For the text-containing cell, return its midpoint in [X, Y] coordinate format. 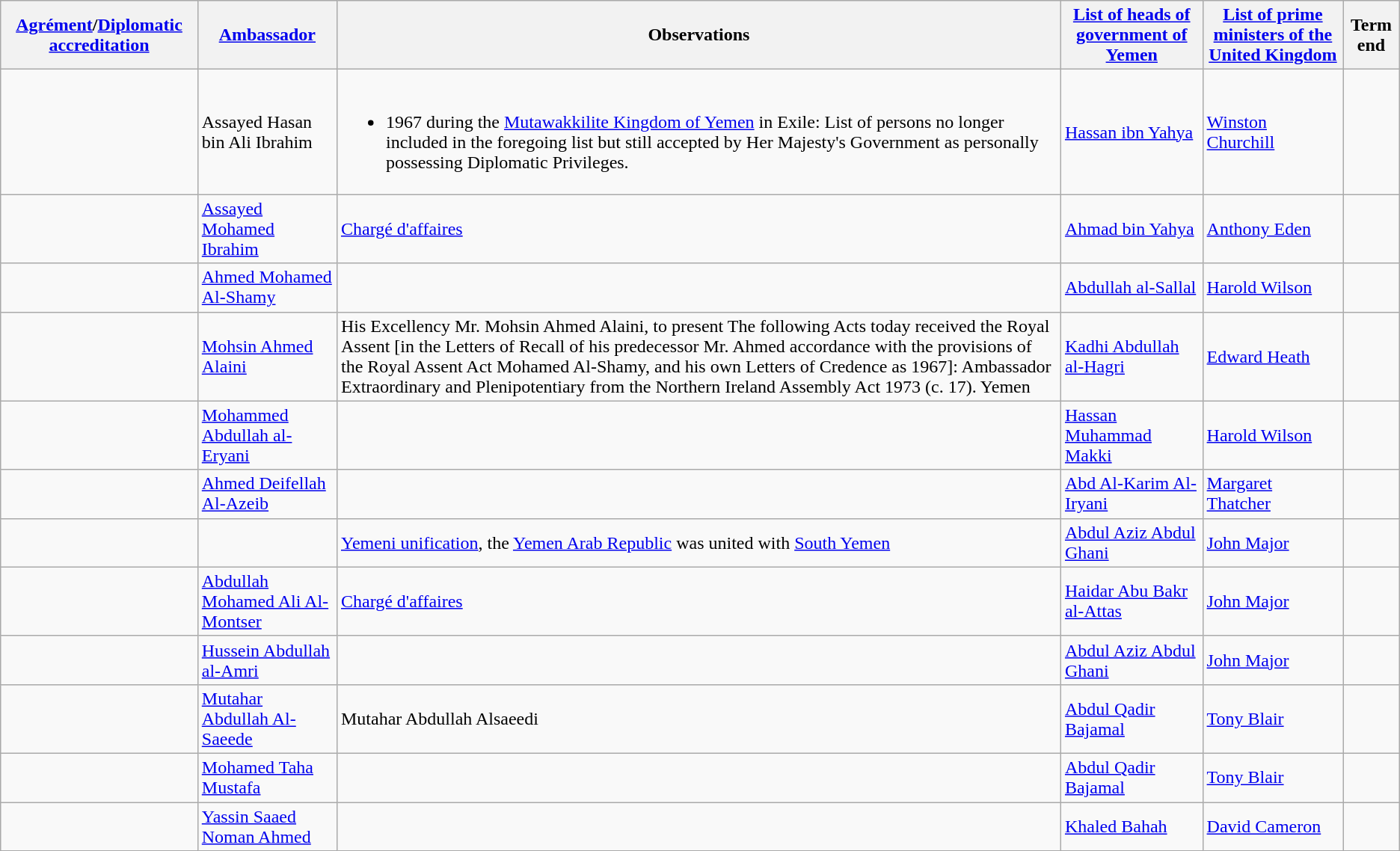
Hassan ibn Yahya [1132, 132]
Ambassador [267, 35]
Mohsin Ahmed Alaini [267, 356]
Margaret Thatcher [1273, 494]
David Cameron [1273, 826]
Kadhi Abdullah al-Hagri [1132, 356]
Edward Heath [1273, 356]
Yemeni unification, the Yemen Arab Republic was united with South Yemen [699, 543]
Winston Churchill [1273, 132]
Mutahar Abdullah Alsaeedi [699, 719]
Ahmed Mohamed Al-Shamy [267, 287]
Hassan Muhammad Makki [1132, 435]
Observations [699, 35]
List of prime ministers of the United Kingdom [1273, 35]
Khaled Bahah [1132, 826]
Yassin Saaed Noman Ahmed [267, 826]
Assayed Hasan bin Ali Ibrahim [267, 132]
Term end [1372, 35]
Ahmed Deifellah Al-Azeib [267, 494]
Anthony Eden [1273, 229]
Abdullah Mohamed Ali Al-Montser [267, 601]
Abd Al-Karim Al-Iryani [1132, 494]
Mutahar Abdullah Al-Saeede [267, 719]
Mohamed Taha Mustafa [267, 778]
Haidar Abu Bakr al-Attas [1132, 601]
Hussein Abdullah al-Amri [267, 660]
Agrément/Diplomatic accreditation [99, 35]
Ahmad bin Yahya [1132, 229]
Assayed Mohamed Ibrahim [267, 229]
List of heads of government of Yemen [1132, 35]
Abdullah al-Sallal [1132, 287]
Mohammed Abdullah al-Eryani [267, 435]
